Return [x, y] of the center of cell containing provided text 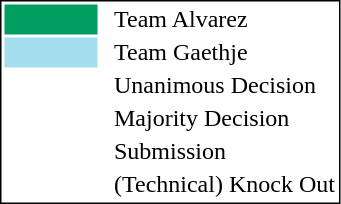
Submission [224, 151]
(Technical) Knock Out [224, 185]
Team Gaethje [224, 53]
Team Alvarez [224, 19]
Unanimous Decision [224, 85]
Majority Decision [224, 119]
